Return the [X, Y] coordinate for the center point of the cell that contains the specified text.  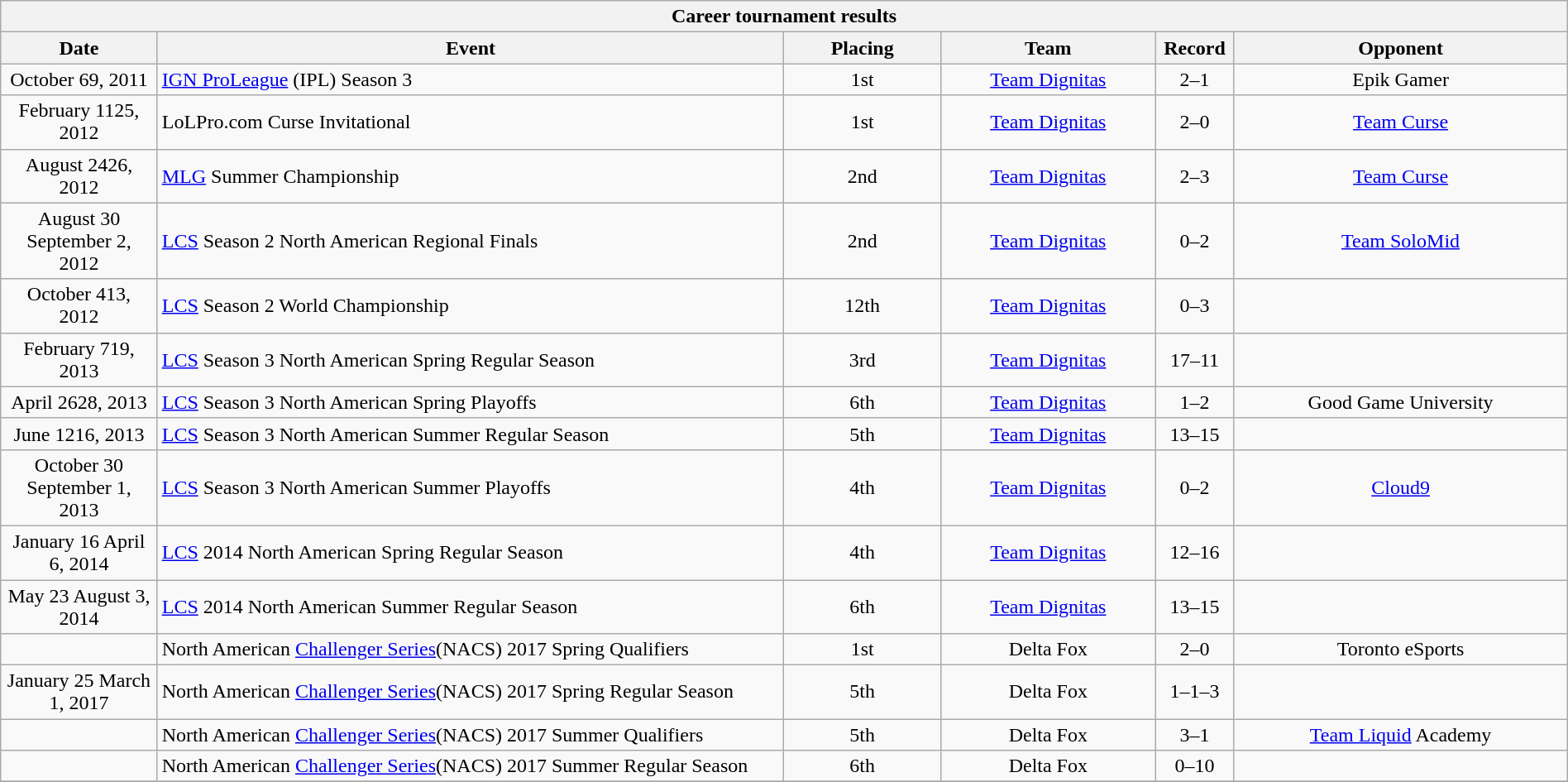
August 30 September 2, 2012 [79, 241]
Date [79, 48]
Team SoloMid [1401, 241]
12–16 [1194, 553]
Career tournament results [784, 17]
LCS 2014 North American Summer Regular Season [471, 606]
LCS Season 3 North American Spring Regular Season [471, 359]
October 30 September 1, 2013 [79, 487]
LoLPro.com Curse Invitational [471, 122]
North American Challenger Series(NACS) 2017 Spring Regular Season [471, 692]
1–2 [1194, 402]
February 1125, 2012 [79, 122]
2–1 [1194, 79]
Epik Gamer [1401, 79]
October 413, 2012 [79, 306]
Good Game University [1401, 402]
January 16 April 6, 2014 [79, 553]
August 2426, 2012 [79, 175]
17–11 [1194, 359]
LCS Season 3 North American Summer Regular Season [471, 434]
North American Challenger Series(NACS) 2017 Summer Regular Season [471, 766]
LCS Season 3 North American Summer Playoffs [471, 487]
3–1 [1194, 735]
October 69, 2011 [79, 79]
Toronto eSports [1401, 650]
Opponent [1401, 48]
2–3 [1194, 175]
Placing [862, 48]
LCS 2014 North American Spring Regular Season [471, 553]
June 1216, 2013 [79, 434]
Record [1194, 48]
0–3 [1194, 306]
Event [471, 48]
LCS Season 2 World Championship [471, 306]
January 25 March 1, 2017 [79, 692]
LCS Season 3 North American Spring Playoffs [471, 402]
Team [1048, 48]
North American Challenger Series(NACS) 2017 Spring Qualifiers [471, 650]
0–10 [1194, 766]
North American Challenger Series(NACS) 2017 Summer Qualifiers [471, 735]
May 23 August 3, 2014 [79, 606]
12th [862, 306]
3rd [862, 359]
IGN ProLeague (IPL) Season 3 [471, 79]
Cloud9 [1401, 487]
April 2628, 2013 [79, 402]
MLG Summer Championship [471, 175]
1–1–3 [1194, 692]
Team Liquid Academy [1401, 735]
LCS Season 2 North American Regional Finals [471, 241]
February 719, 2013 [79, 359]
